Search for the cell housing the specified text and yield its [X, Y] center coordinate. 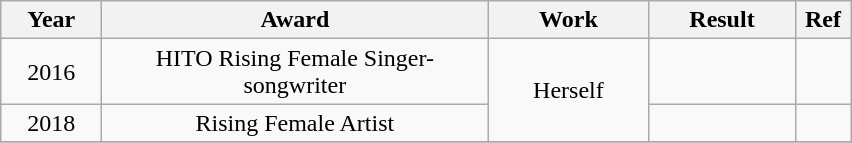
Herself [568, 90]
Work [568, 20]
Result [722, 20]
Award [295, 20]
HITO Rising Female Singer-songwriter [295, 72]
2016 [52, 72]
Ref [823, 20]
Rising Female Artist [295, 123]
2018 [52, 123]
Year [52, 20]
